From the cell containing the given text, extract its center point as (x, y) coordinate. 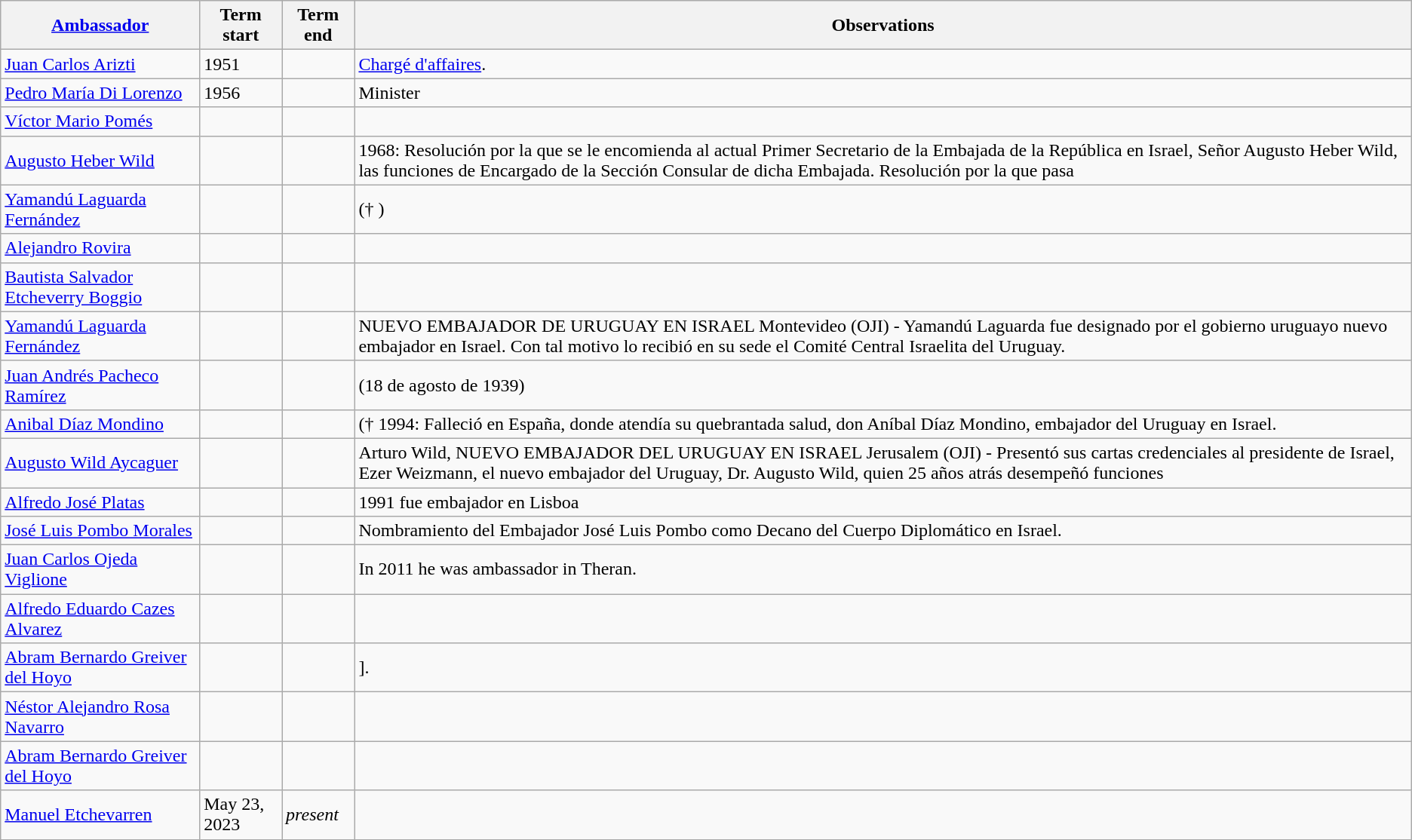
Ambassador (100, 26)
Juan Carlos Arizti (100, 64)
Manuel Etchevarren (100, 814)
Chargé d'affaires. (882, 64)
Augusto Wild Aycaguer (100, 463)
Alejandro Rovira (100, 248)
May 23, 2023 (241, 814)
Minister (882, 93)
In 2011 he was ambassador in Theran. (882, 570)
Néstor Alejandro Rosa Navarro (100, 716)
(18 de agosto de 1939) (882, 385)
Víctor Mario Pomés (100, 121)
Observations (882, 26)
1956 (241, 93)
1991 fue embajador en Lisboa (882, 501)
Pedro María Di Lorenzo (100, 93)
]. (882, 668)
Term end (318, 26)
1951 (241, 64)
Nombramiento del Embajador José Luis Pombo como Decano del Cuerpo Diplomático en Israel. (882, 531)
Bautista Salvador Etcheverry Boggio (100, 287)
present (318, 814)
Alfredo Eduardo Cazes Alvarez (100, 618)
José Luis Pombo Morales (100, 531)
(† 1994: Falleció en España, donde atendía su quebrantada salud, don Aníbal Díaz Mondino, embajador del Uruguay en Israel. (882, 424)
(† ) (882, 210)
Juan Andrés Pacheco Ramírez (100, 385)
Term start (241, 26)
Juan Carlos Ojeda Viglione (100, 570)
Anibal Díaz Mondino (100, 424)
Augusto Heber Wild (100, 160)
Alfredo José Platas (100, 501)
